Locate the cell with the specified text and output its (x, y) center coordinate. 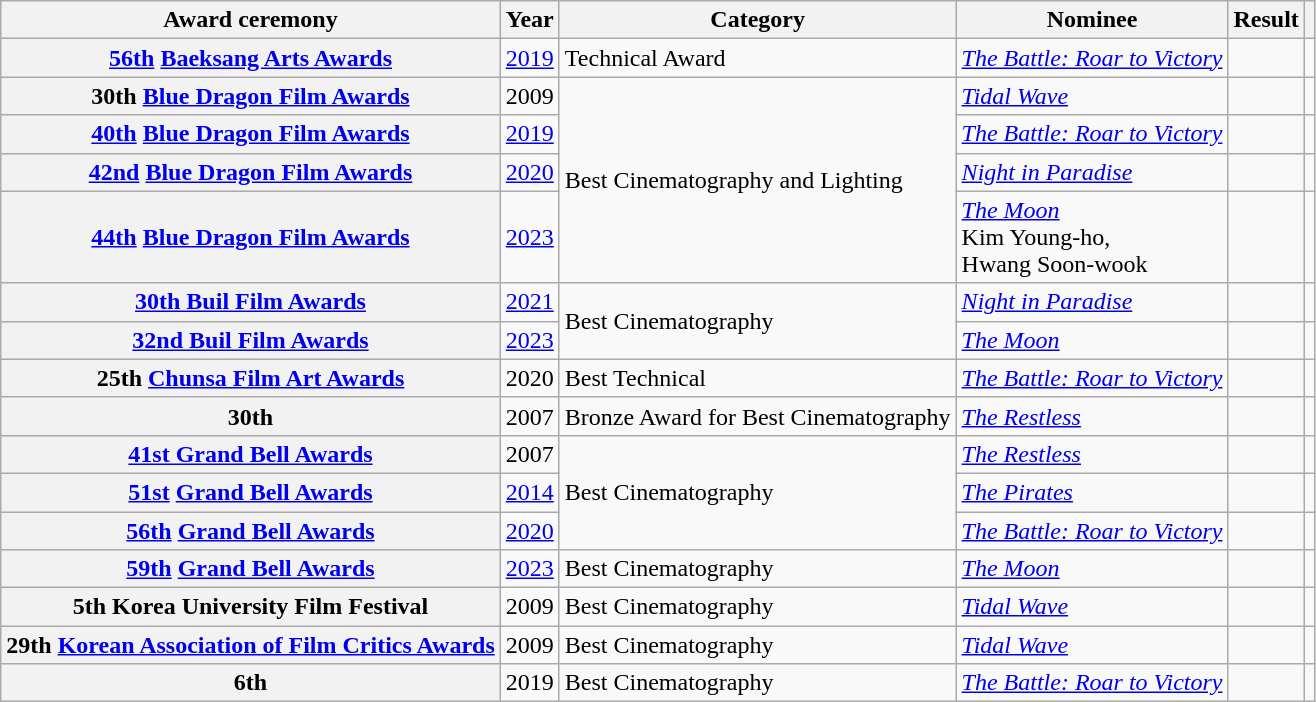
Category (758, 20)
44th Blue Dragon Film Awards (251, 237)
30th (251, 416)
2014 (530, 492)
The MoonKim Young-ho,Hwang Soon-wook (1092, 237)
56th Baeksang Arts Awards (251, 58)
Technical Award (758, 58)
2021 (530, 302)
29th Korean Association of Film Critics Awards (251, 645)
Year (530, 20)
Best Technical (758, 378)
59th Grand Bell Awards (251, 569)
The Pirates (1092, 492)
40th Blue Dragon Film Awards (251, 134)
Nominee (1092, 20)
25th Chunsa Film Art Awards (251, 378)
30th Blue Dragon Film Awards (251, 96)
Best Cinematography and Lighting (758, 180)
5th Korea University Film Festival (251, 607)
41st Grand Bell Awards (251, 454)
Result (1266, 20)
51st Grand Bell Awards (251, 492)
Award ceremony (251, 20)
42nd Blue Dragon Film Awards (251, 172)
56th Grand Bell Awards (251, 531)
32nd Buil Film Awards (251, 340)
Bronze Award for Best Cinematography (758, 416)
6th (251, 683)
30th Buil Film Awards (251, 302)
